Pinpoint the cell where the given text exists, returning its (X, Y) midpoint coordinate. 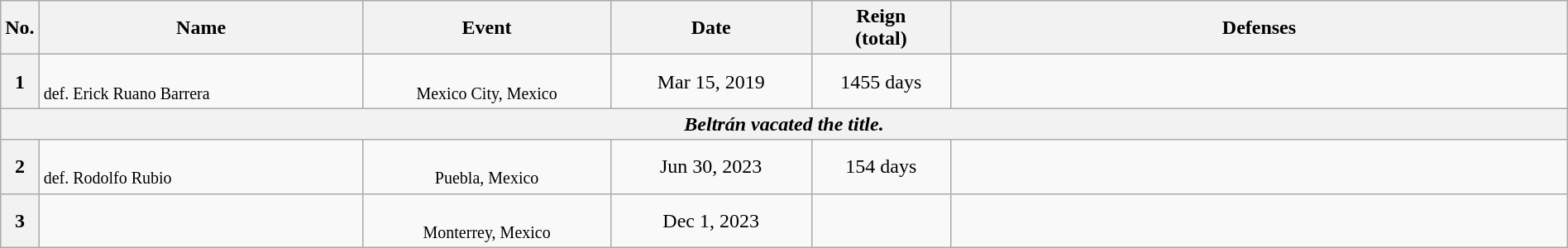
Name (201, 28)
1 (20, 81)
Event (486, 28)
No. (20, 28)
def. Rodolfo Rubio (201, 167)
2 (20, 167)
154 days (882, 167)
Reign(total) (882, 28)
Mar 15, 2019 (711, 81)
Monterrey, Mexico (486, 220)
Date (711, 28)
def. Erick Ruano Barrera (201, 81)
Beltrán vacated the title. (784, 124)
Defenses (1260, 28)
Dec 1, 2023 (711, 220)
Jun 30, 2023 (711, 167)
Mexico City, Mexico (486, 81)
3 (20, 220)
Puebla, Mexico (486, 167)
1455 days (882, 81)
